Detect which cell encompasses the target text, then output its (X, Y) center coordinate. 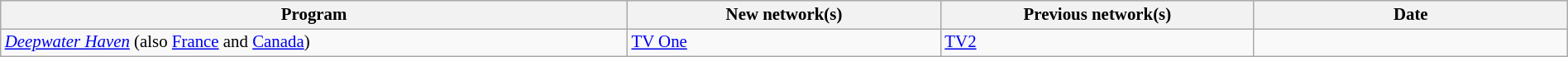
TV One (784, 42)
TV2 (1097, 42)
Date (1411, 15)
Previous network(s) (1097, 15)
New network(s) (784, 15)
Program (314, 15)
Deepwater Haven (also France and Canada) (314, 42)
